Pinpoint the cell where the given text exists, returning its [x, y] midpoint coordinate. 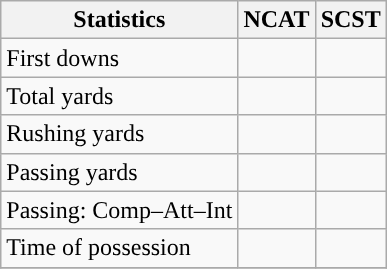
First downs [120, 58]
Passing: Comp–Att–Int [120, 210]
Passing yards [120, 172]
Rushing yards [120, 134]
Statistics [120, 20]
SCST [350, 20]
Total yards [120, 96]
Time of possession [120, 248]
NCAT [276, 20]
